Return the (x, y) coordinate for the center point of the cell that contains the specified text.  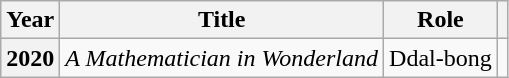
Role (441, 20)
Ddal-bong (441, 58)
2020 (30, 58)
Year (30, 20)
A Mathematician in Wonderland (222, 58)
Title (222, 20)
